Return the [x, y] coordinate for the center point of the cell that contains the specified text.  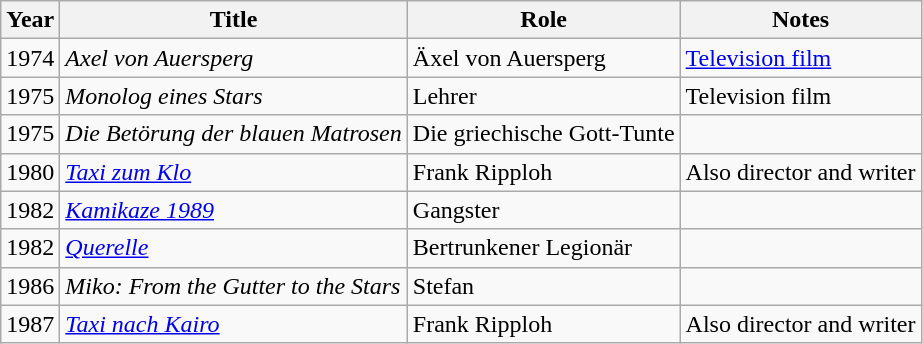
Taxi zum Klo [234, 172]
Notes [800, 20]
Äxel von Auersperg [544, 58]
1974 [30, 58]
Monolog eines Stars [234, 96]
Role [544, 20]
Axel von Auersperg [234, 58]
Year [30, 20]
Die griechische Gott-Tunte [544, 134]
Taxi nach Kairo [234, 324]
1980 [30, 172]
1986 [30, 286]
Lehrer [544, 96]
Miko: From the Gutter to the Stars [234, 286]
Stefan [544, 286]
1987 [30, 324]
Title [234, 20]
Die Betörung der blauen Matrosen [234, 134]
Querelle [234, 248]
Gangster [544, 210]
Kamikaze 1989 [234, 210]
Bertrunkener Legionär [544, 248]
